Determine the [x, y] coordinate at the center of the cell enclosing the given text.  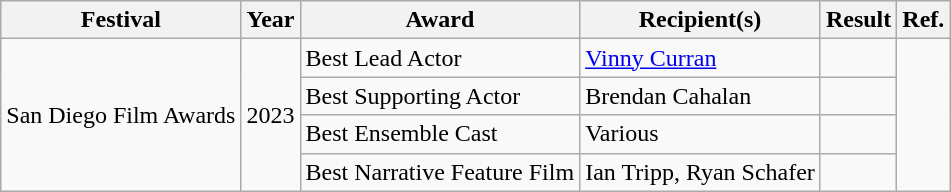
Vinny Curran [700, 58]
Festival [121, 20]
Result [858, 20]
2023 [270, 115]
Various [700, 134]
Best Supporting Actor [440, 96]
Brendan Cahalan [700, 96]
Best Lead Actor [440, 58]
Best Narrative Feature Film [440, 172]
Year [270, 20]
Ian Tripp, Ryan Schafer [700, 172]
Recipient(s) [700, 20]
Award [440, 20]
San Diego Film Awards [121, 115]
Best Ensemble Cast [440, 134]
Ref. [924, 20]
